Pinpoint the cell where the given text exists, returning its (x, y) midpoint coordinate. 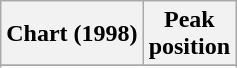
Chart (1998) (72, 34)
Peakposition (189, 34)
